Return [X, Y] of the center of cell containing provided text 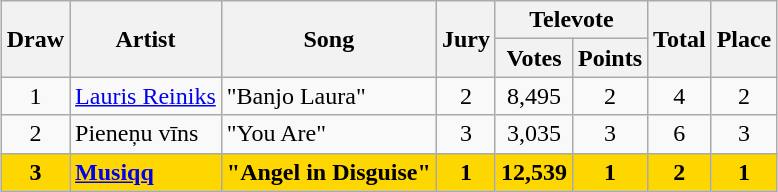
Total [680, 39]
Points [610, 58]
"Banjo Laura" [328, 96]
12,539 [534, 172]
Televote [571, 20]
Artist [146, 39]
Pieneņu vīns [146, 134]
Lauris Reiniks [146, 96]
"You Are" [328, 134]
Musiqq [146, 172]
"Angel in Disguise" [328, 172]
Place [744, 39]
Draw [35, 39]
8,495 [534, 96]
Votes [534, 58]
4 [680, 96]
6 [680, 134]
3,035 [534, 134]
Jury [466, 39]
Song [328, 39]
